Extract the [x, y] coordinate from the center of the cell holding the provided text.  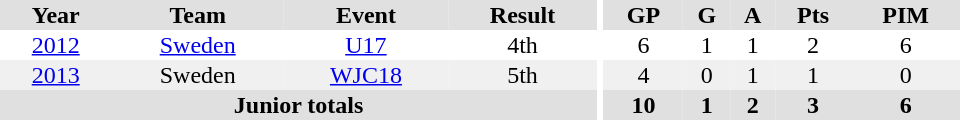
Year [56, 15]
PIM [906, 15]
Event [366, 15]
4 [644, 75]
WJC18 [366, 75]
G [706, 15]
2012 [56, 45]
GP [644, 15]
A [752, 15]
Pts [813, 15]
2013 [56, 75]
Team [198, 15]
U17 [366, 45]
Result [522, 15]
3 [813, 105]
5th [522, 75]
4th [522, 45]
Junior totals [298, 105]
10 [644, 105]
